Provide the (x, y) coordinate of the cell's center where the given text is located.  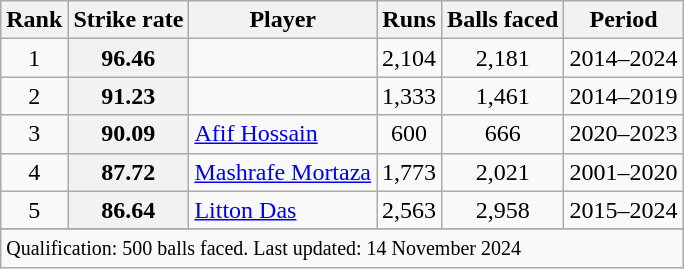
Runs (410, 20)
4 (34, 172)
2,181 (503, 58)
91.23 (128, 96)
96.46 (128, 58)
2,563 (410, 210)
86.64 (128, 210)
2 (34, 96)
Afif Hossain (283, 134)
3 (34, 134)
2,021 (503, 172)
Player (283, 20)
90.09 (128, 134)
Litton Das (283, 210)
Balls faced (503, 20)
Rank (34, 20)
600 (410, 134)
Period (624, 20)
1,461 (503, 96)
1 (34, 58)
Qualification: 500 balls faced. Last updated: 14 November 2024 (342, 248)
2014–2019 (624, 96)
2020–2023 (624, 134)
1,773 (410, 172)
666 (503, 134)
2,958 (503, 210)
Mashrafe Mortaza (283, 172)
2001–2020 (624, 172)
2014–2024 (624, 58)
87.72 (128, 172)
2015–2024 (624, 210)
2,104 (410, 58)
Strike rate (128, 20)
5 (34, 210)
1,333 (410, 96)
